Return the [x, y] coordinate for the center point of the cell that contains the specified text.  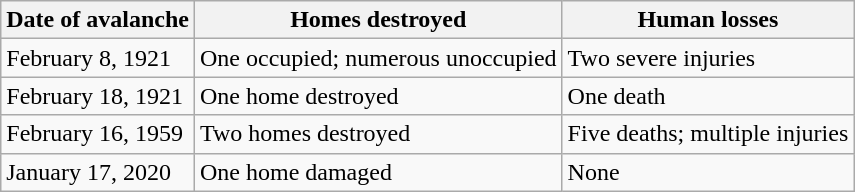
One death [708, 96]
Homes destroyed [378, 20]
February 8, 1921 [98, 58]
One occupied; numerous unoccupied [378, 58]
Five deaths; multiple injuries [708, 134]
Date of avalanche [98, 20]
Human losses [708, 20]
One home damaged [378, 172]
January 17, 2020 [98, 172]
Two severe injuries [708, 58]
One home destroyed [378, 96]
February 18, 1921 [98, 96]
None [708, 172]
Two homes destroyed [378, 134]
February 16, 1959 [98, 134]
